From the cell containing the given text, extract its center point as (x, y) coordinate. 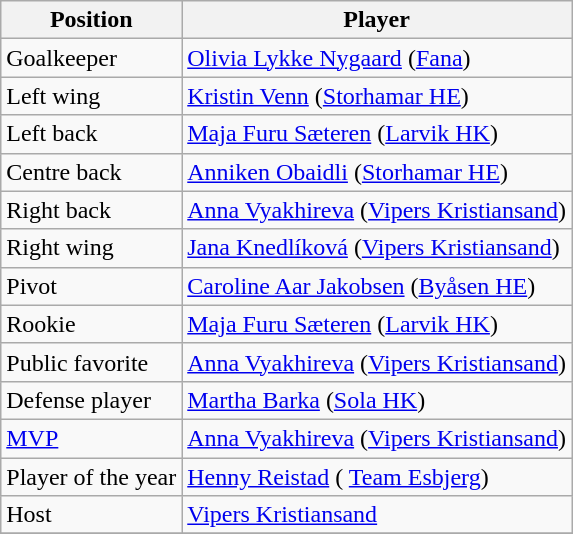
Centre back (92, 172)
Vipers Kristiansand (377, 515)
Player (377, 20)
Left back (92, 134)
Public favorite (92, 362)
Pivot (92, 286)
Player of the year (92, 477)
Right back (92, 210)
Anniken Obaidli (Storhamar HE) (377, 172)
Position (92, 20)
Henny Reistad ( Team Esbjerg) (377, 477)
Defense player (92, 400)
MVP (92, 438)
Olivia Lykke Nygaard (Fana) (377, 58)
Rookie (92, 324)
Caroline Aar Jakobsen (Byåsen HE) (377, 286)
Martha Barka (Sola HK) (377, 400)
Kristin Venn (Storhamar HE) (377, 96)
Right wing (92, 248)
Left wing (92, 96)
Goalkeeper (92, 58)
Host (92, 515)
Jana Knedlíková (Vipers Kristiansand) (377, 248)
